Determine the (x, y) coordinate at the center of the cell enclosing the given text.  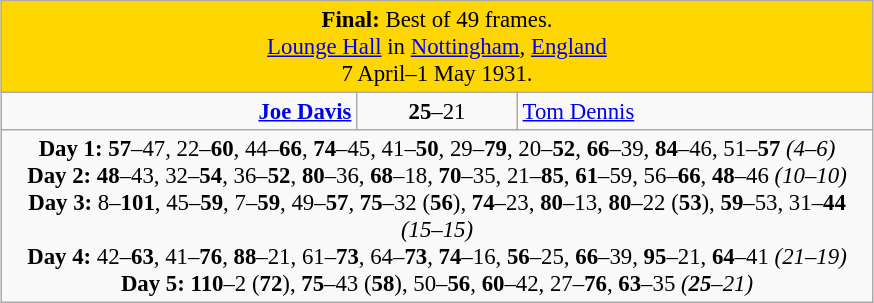
Final: Best of 49 frames. Lounge Hall in Nottingham, England7 April–1 May 1931. (437, 47)
Joe Davis (179, 112)
Tom Dennis (695, 112)
25–21 (438, 112)
